Determine the (X, Y) coordinate at the center of the cell enclosing the given text.  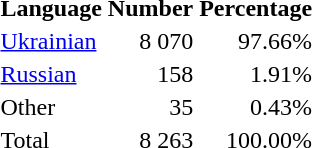
158 (150, 74)
35 (150, 107)
8 070 (150, 41)
